Pinpoint the cell where the given text exists, returning its (x, y) midpoint coordinate. 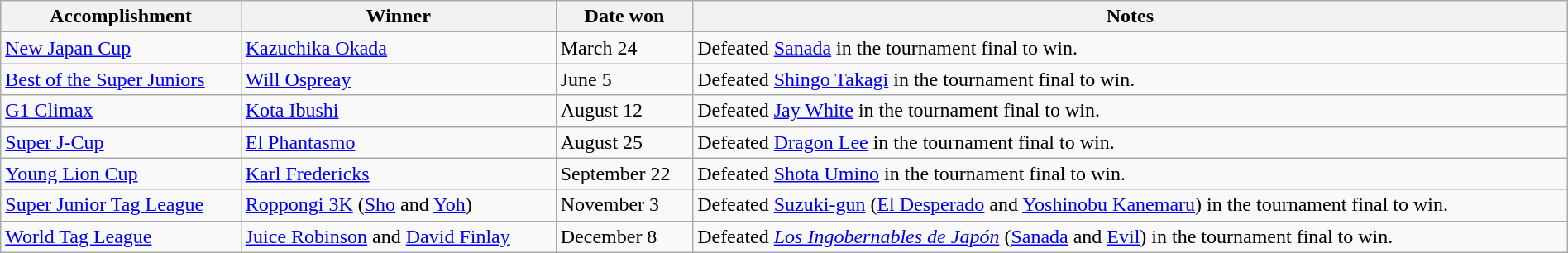
Roppongi 3K (Sho and Yoh) (399, 205)
Kazuchika Okada (399, 48)
Young Lion Cup (121, 174)
Winner (399, 17)
March 24 (624, 48)
Juice Robinson and David Finlay (399, 236)
G1 Climax (121, 111)
Kota Ibushi (399, 111)
Defeated Suzuki-gun (El Desperado and Yoshinobu Kanemaru) in the tournament final to win. (1131, 205)
Will Ospreay (399, 79)
Defeated Los Ingobernables de Japón (Sanada and Evil) in the tournament final to win. (1131, 236)
June 5 (624, 79)
Defeated Sanada in the tournament final to win. (1131, 48)
World Tag League (121, 236)
Defeated Shingo Takagi in the tournament final to win. (1131, 79)
El Phantasmo (399, 142)
Date won (624, 17)
Notes (1131, 17)
Defeated Jay White in the tournament final to win. (1131, 111)
New Japan Cup (121, 48)
Karl Fredericks (399, 174)
Accomplishment (121, 17)
Super Junior Tag League (121, 205)
Defeated Dragon Lee in the tournament final to win. (1131, 142)
November 3 (624, 205)
Best of the Super Juniors (121, 79)
Defeated Shota Umino in the tournament final to win. (1131, 174)
December 8 (624, 236)
Super J-Cup (121, 142)
August 25 (624, 142)
September 22 (624, 174)
August 12 (624, 111)
